Return (x, y) of the center of cell containing provided text 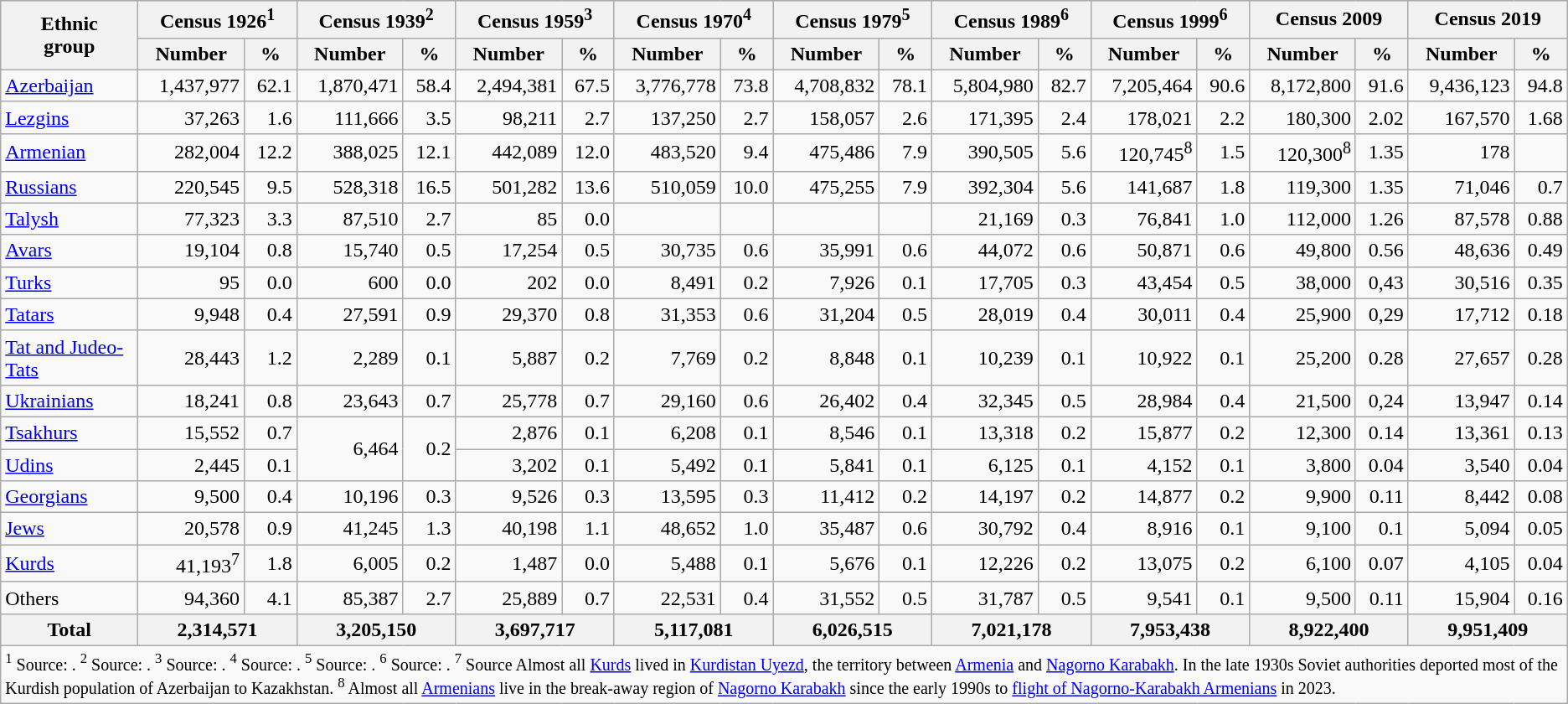
85 (509, 219)
78.1 (906, 85)
25,200 (1303, 357)
137,250 (667, 117)
13,361 (1461, 432)
15,904 (1461, 598)
5,676 (826, 563)
30,735 (667, 251)
388,025 (350, 153)
501,282 (509, 187)
Tatars (70, 314)
50,871 (1144, 251)
171,395 (985, 117)
3.3 (271, 219)
0,24 (1382, 401)
6,125 (985, 465)
600 (350, 282)
5,887 (509, 357)
6,100 (1303, 563)
17,712 (1461, 314)
25,889 (509, 598)
2.6 (906, 117)
2,876 (509, 432)
2,289 (350, 357)
71,046 (1461, 187)
41,245 (350, 529)
21,500 (1303, 401)
5,094 (1461, 529)
9,100 (1303, 529)
19,104 (191, 251)
0,29 (1382, 314)
158,057 (826, 117)
10,196 (350, 497)
475,486 (826, 153)
29,370 (509, 314)
8,442 (1461, 497)
282,004 (191, 153)
Jews (70, 529)
3,540 (1461, 465)
202 (509, 282)
178,021 (1144, 117)
9,948 (191, 314)
8,848 (826, 357)
Azerbaijan (70, 85)
1.1 (588, 529)
38,000 (1303, 282)
25,778 (509, 401)
82.7 (1064, 85)
31,353 (667, 314)
1.5 (1223, 153)
2,494,381 (509, 85)
13,075 (1144, 563)
18,241 (191, 401)
43,454 (1144, 282)
6,026,515 (853, 629)
13,947 (1461, 401)
15,740 (350, 251)
475,255 (826, 187)
483,520 (667, 153)
12.0 (588, 153)
58.4 (429, 85)
13,595 (667, 497)
0.88 (1541, 219)
10.0 (747, 187)
392,304 (985, 187)
0.35 (1541, 282)
220,545 (191, 187)
178 (1461, 153)
0.16 (1541, 598)
6,005 (350, 563)
31,204 (826, 314)
4,708,832 (826, 85)
14,877 (1144, 497)
5,117,081 (694, 629)
30,516 (1461, 282)
Russians (70, 187)
5,488 (667, 563)
3,205,150 (376, 629)
120,3008 (1303, 153)
15,877 (1144, 432)
67.5 (588, 85)
17,705 (985, 282)
Census 19896 (1012, 20)
30,011 (1144, 314)
28,443 (191, 357)
15,552 (191, 432)
17,254 (509, 251)
41,1937 (191, 563)
9,526 (509, 497)
Udins (70, 465)
8,922,400 (1329, 629)
Georgians (70, 497)
91.6 (1382, 85)
Kurds (70, 563)
44,072 (985, 251)
10,922 (1144, 357)
1.3 (429, 529)
35,487 (826, 529)
3,800 (1303, 465)
6,208 (667, 432)
9.4 (747, 153)
Census 19704 (694, 20)
2,314,571 (218, 629)
7,953,438 (1170, 629)
9,951,409 (1488, 629)
7,205,464 (1144, 85)
120,7458 (1144, 153)
1,437,977 (191, 85)
Total (70, 629)
Armenian (70, 153)
0.49 (1541, 251)
3.5 (429, 117)
4,152 (1144, 465)
0.56 (1382, 251)
9.5 (271, 187)
2.02 (1382, 117)
9,900 (1303, 497)
Lezgins (70, 117)
141,687 (1144, 187)
21,169 (985, 219)
98,211 (509, 117)
Census 2019 (1488, 20)
442,089 (509, 153)
Avars (70, 251)
2,445 (191, 465)
95 (191, 282)
111,666 (350, 117)
27,657 (1461, 357)
2.4 (1064, 117)
12,226 (985, 563)
1.6 (271, 117)
94.8 (1541, 85)
4.1 (271, 598)
23,643 (350, 401)
90.6 (1223, 85)
28,019 (985, 314)
94,360 (191, 598)
73.8 (747, 85)
8,491 (667, 282)
510,059 (667, 187)
27,591 (350, 314)
76,841 (1144, 219)
1.26 (1382, 219)
12.1 (429, 153)
48,652 (667, 529)
Talysh (70, 219)
49,800 (1303, 251)
Turks (70, 282)
32,345 (985, 401)
528,318 (350, 187)
Tsakhurs (70, 432)
9,541 (1144, 598)
40,198 (509, 529)
7,769 (667, 357)
2.2 (1223, 117)
1.2 (271, 357)
8,916 (1144, 529)
Census 19795 (853, 20)
31,552 (826, 598)
119,300 (1303, 187)
4,105 (1461, 563)
Tat and Judeo-Tats (70, 357)
Ethnicgroup (70, 35)
7,926 (826, 282)
Census 19996 (1170, 20)
25,900 (1303, 314)
0.05 (1541, 529)
48,636 (1461, 251)
0.13 (1541, 432)
20,578 (191, 529)
3,697,717 (535, 629)
5,492 (667, 465)
14,197 (985, 497)
9,436,123 (1461, 85)
5,804,980 (985, 85)
12.2 (271, 153)
6,464 (350, 448)
11,412 (826, 497)
8,546 (826, 432)
31,787 (985, 598)
0.08 (1541, 497)
1.68 (1541, 117)
180,300 (1303, 117)
29,160 (667, 401)
77,323 (191, 219)
85,387 (350, 598)
3,776,778 (667, 85)
167,570 (1461, 117)
0.07 (1382, 563)
13.6 (588, 187)
37,263 (191, 117)
10,239 (985, 357)
87,510 (350, 219)
1,870,471 (350, 85)
7,021,178 (1012, 629)
Others (70, 598)
13,318 (985, 432)
0.18 (1541, 314)
28,984 (1144, 401)
112,000 (1303, 219)
22,531 (667, 598)
390,505 (985, 153)
Census 19593 (535, 20)
1,487 (509, 563)
3,202 (509, 465)
62.1 (271, 85)
8,172,800 (1303, 85)
Census 19392 (376, 20)
Ukrainians (70, 401)
Census 19261 (218, 20)
26,402 (826, 401)
5,841 (826, 465)
0,43 (1382, 282)
87,578 (1461, 219)
16.5 (429, 187)
30,792 (985, 529)
35,991 (826, 251)
12,300 (1303, 432)
Census 2009 (1329, 20)
